Pinpoint the cell where the given text exists, returning its [X, Y] midpoint coordinate. 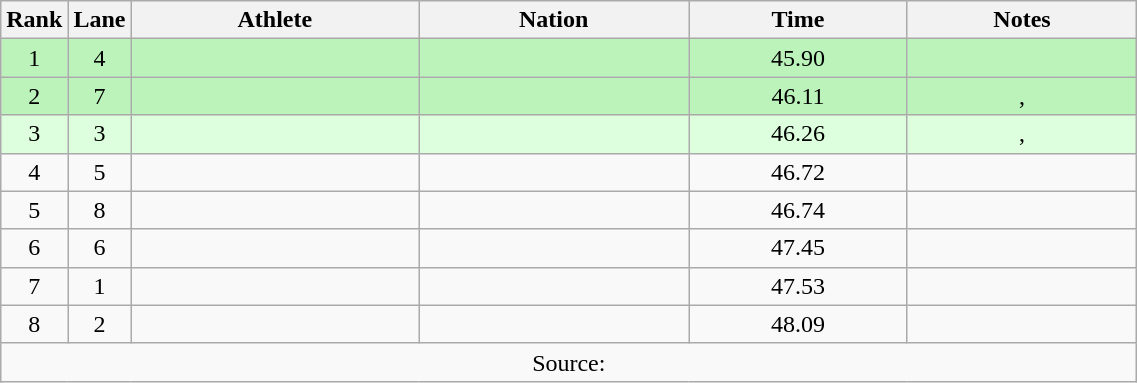
46.26 [798, 134]
Time [798, 20]
Athlete [275, 20]
48.09 [798, 324]
45.90 [798, 58]
Notes [1022, 20]
Nation [554, 20]
47.45 [798, 248]
46.74 [798, 210]
Lane [100, 20]
47.53 [798, 286]
Source: [569, 362]
46.11 [798, 96]
46.72 [798, 172]
Rank [34, 20]
